Pinpoint the cell where the given text exists, returning its [x, y] midpoint coordinate. 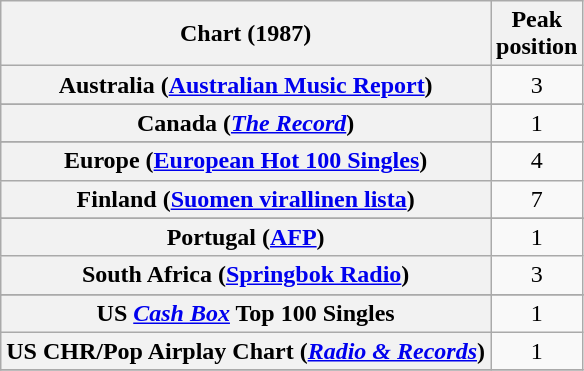
US CHR/Pop Airplay Chart (Radio & Records) [246, 351]
Portugal (AFP) [246, 237]
Canada (The Record) [246, 123]
7 [536, 199]
Finland (Suomen virallinen lista) [246, 199]
Peakposition [536, 34]
4 [536, 161]
South Africa (Springbok Radio) [246, 275]
Europe (European Hot 100 Singles) [246, 161]
Chart (1987) [246, 34]
Australia (Australian Music Report) [246, 85]
US Cash Box Top 100 Singles [246, 313]
